Return the (x, y) coordinate for the center point of the cell that contains the specified text.  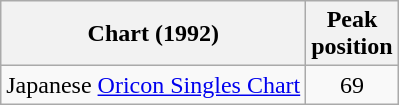
Japanese Oricon Singles Chart (154, 85)
Peakposition (352, 34)
69 (352, 85)
Chart (1992) (154, 34)
